Pinpoint the cell where the given text exists, returning its (X, Y) midpoint coordinate. 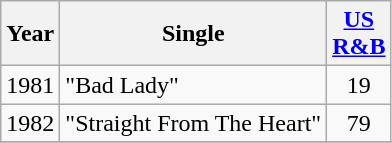
1981 (30, 85)
Year (30, 34)
79 (359, 123)
"Bad Lady" (194, 85)
19 (359, 85)
USR&B (359, 34)
1982 (30, 123)
Single (194, 34)
"Straight From The Heart" (194, 123)
